Determine the (X, Y) coordinate at the center of the cell enclosing the given text.  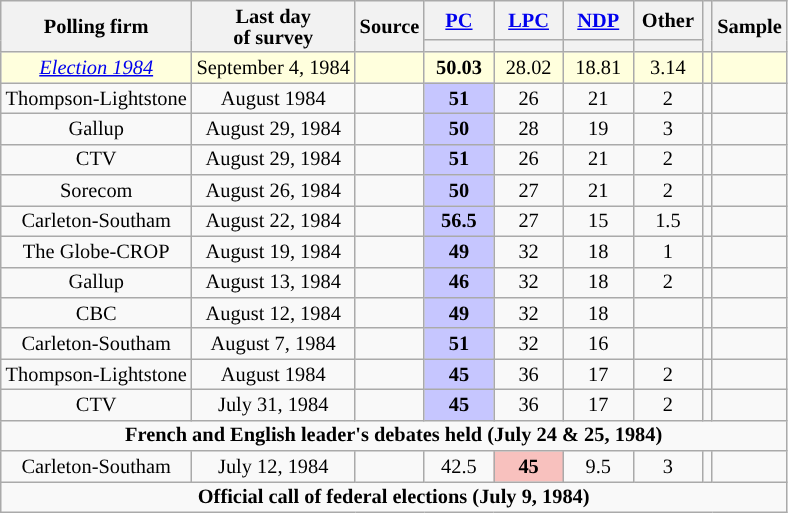
1.5 (668, 220)
September 4, 1984 (274, 68)
Source (390, 26)
15 (598, 220)
3.14 (668, 68)
28 (529, 128)
NDP (598, 20)
French and English leader's debates held (July 24 & 25, 1984) (394, 436)
August 13, 1984 (274, 282)
Official call of federal elections (July 9, 1984) (394, 496)
Sample (749, 26)
PC (459, 20)
28.02 (529, 68)
August 26, 1984 (274, 190)
August 19, 1984 (274, 252)
42.5 (459, 466)
19 (598, 128)
46 (459, 282)
Election 1984 (96, 68)
16 (598, 344)
Other (668, 20)
Last day of survey (274, 26)
LPC (529, 20)
Polling firm (96, 26)
August 7, 1984 (274, 344)
9.5 (598, 466)
July 12, 1984 (274, 466)
18.81 (598, 68)
Sorecom (96, 190)
56.5 (459, 220)
The Globe-CROP (96, 252)
50.03 (459, 68)
August 22, 1984 (274, 220)
August 12, 1984 (274, 312)
July 31, 1984 (274, 404)
1 (668, 252)
CBC (96, 312)
